Detect which cell encompasses the target text, then output its [x, y] center coordinate. 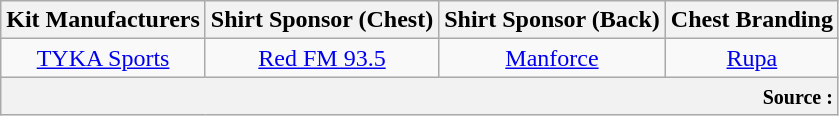
Manforce [552, 58]
TYKA Sports [104, 58]
Source : [420, 96]
Kit Manufacturers [104, 20]
Red FM 93.5 [322, 58]
Rupa [752, 58]
Shirt Sponsor (Chest) [322, 20]
Chest Branding [752, 20]
Shirt Sponsor (Back) [552, 20]
